Scan for the cell matching the given text and deliver its (x, y) coordinate at center. 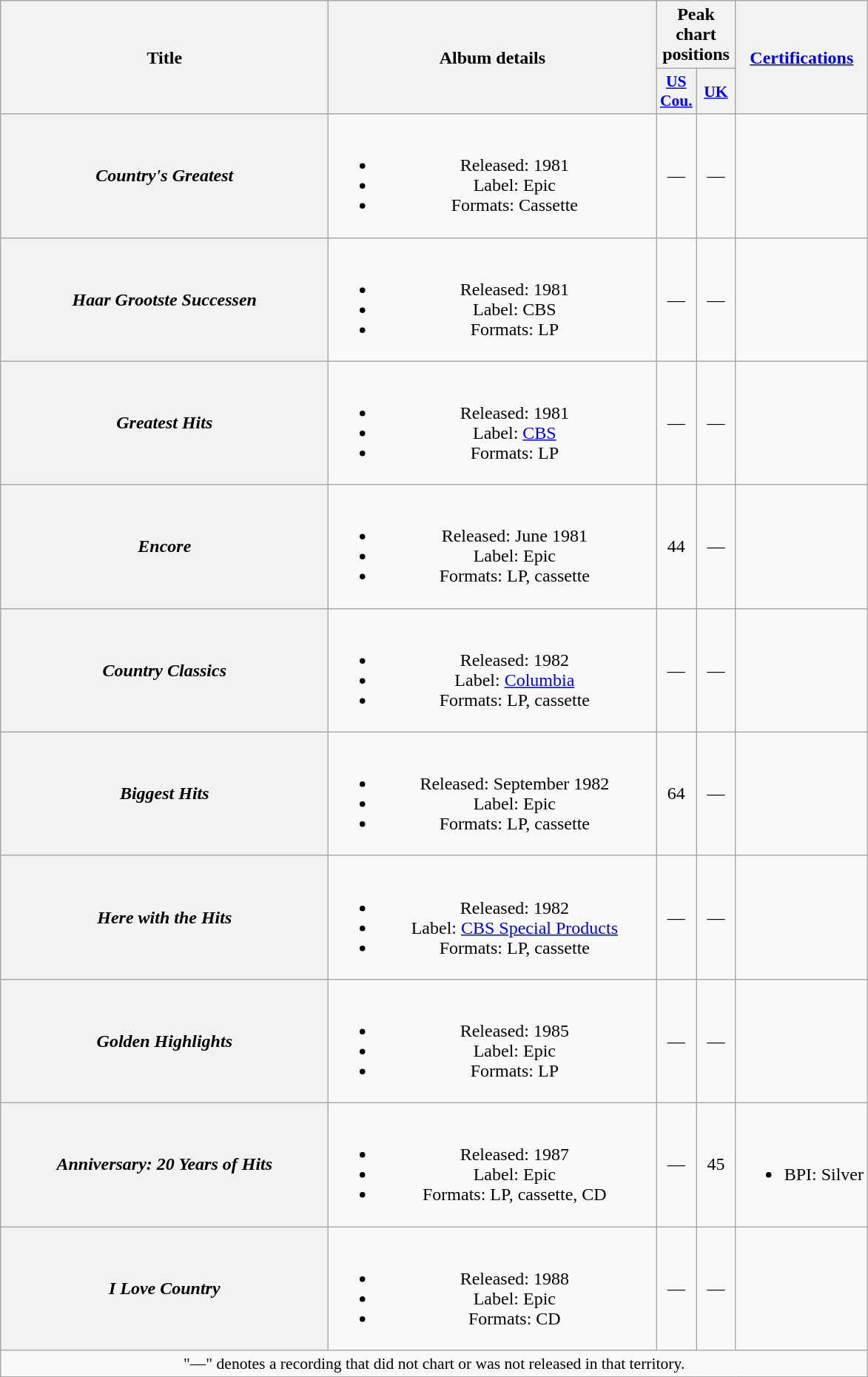
Anniversary: 20 Years of Hits (164, 1165)
Here with the Hits (164, 918)
Released: 1987Label: EpicFormats: LP, cassette, CD (493, 1165)
I Love Country (164, 1289)
Country's Greatest (164, 176)
Released: 1982Label: ColumbiaFormats: LP, cassette (493, 670)
USCou. (676, 92)
Released: 1981Label: EpicFormats: Cassette (493, 176)
Biggest Hits (164, 793)
Title (164, 58)
Album details (493, 58)
Golden Highlights (164, 1040)
"—" denotes a recording that did not chart or was not released in that territory. (434, 1364)
UK (716, 92)
Encore (164, 546)
Released: 1988Label: EpicFormats: CD (493, 1289)
Released: September 1982Label: EpicFormats: LP, cassette (493, 793)
Peak chartpositions (696, 35)
Country Classics (164, 670)
Haar Grootste Successen (164, 299)
Certifications (801, 58)
Released: June 1981Label: EpicFormats: LP, cassette (493, 546)
44 (676, 546)
Released: 1982Label: CBS Special ProductsFormats: LP, cassette (493, 918)
BPI: Silver (801, 1165)
45 (716, 1165)
64 (676, 793)
Released: 1985Label: EpicFormats: LP (493, 1040)
Greatest Hits (164, 423)
